Provide the [X, Y] coordinate of the cell's center where the given text is located.  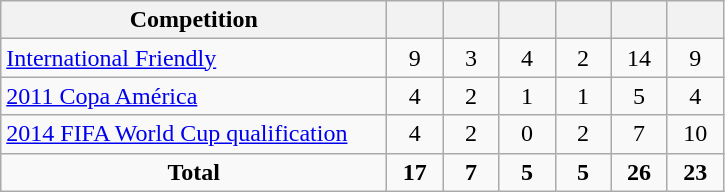
3 [471, 58]
Total [194, 172]
17 [415, 172]
14 [639, 58]
Competition [194, 20]
23 [695, 172]
2011 Copa América [194, 96]
26 [639, 172]
0 [527, 134]
2014 FIFA World Cup qualification [194, 134]
10 [695, 134]
International Friendly [194, 58]
